Extract the (x, y) coordinate from the center of the cell holding the provided text.  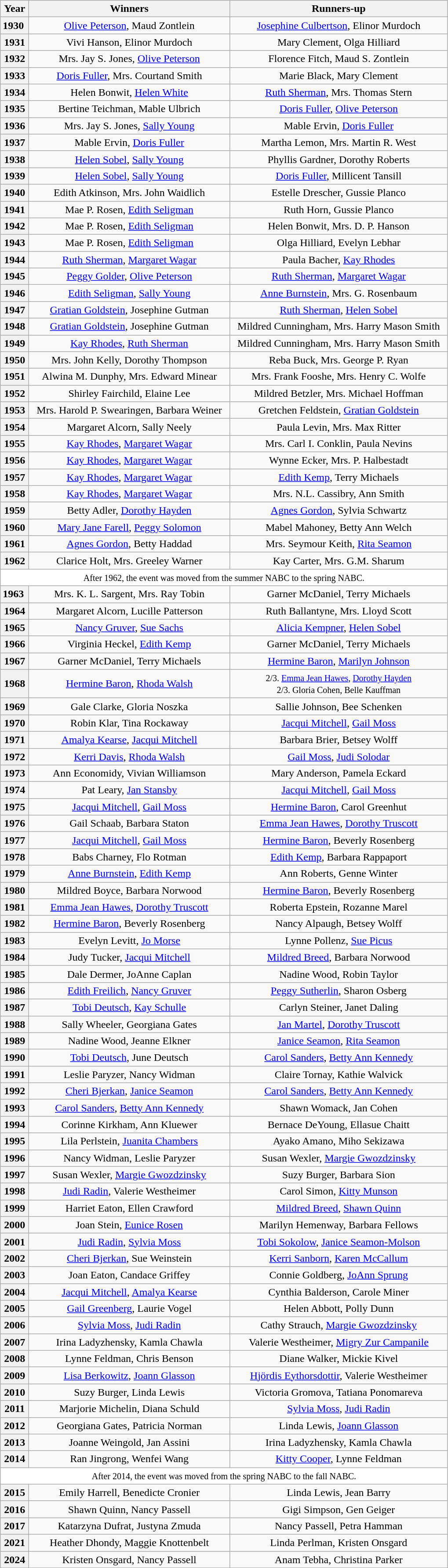
1948 (15, 327)
Judi Radin, Sylvia Moss (129, 1241)
Doris Fuller, Millicent Tansill (339, 176)
Janice Seamon, Rita Seamon (339, 1041)
Reba Buck, Mrs. George P. Ryan (339, 360)
Shirley Fairchild, Elaine Lee (129, 393)
1942 (15, 226)
1966 (15, 644)
Florence Fitch, Maud S. Zontlein (339, 59)
1953 (15, 410)
Ruth Sherman, Helen Sobel (339, 310)
Ayako Amano, Miho Sekizawa (339, 1141)
1983 (15, 940)
1992 (15, 1091)
1938 (15, 159)
Judi Radin, Valerie Westheimer (129, 1191)
Paula Bacher, Kay Rhodes (339, 260)
Anne Burnstein, Edith Kemp (129, 874)
Georgiana Gates, Patricia Norman (129, 1426)
1990 (15, 1058)
1991 (15, 1074)
Nadine Wood, Jeanne Elkner (129, 1041)
Pat Leary, Jan Stansby (129, 790)
Victoria Gromova, Tatiana Ponomareva (339, 1392)
Lynne Feldman, Chris Benson (129, 1359)
Vivi Hanson, Elinor Murdoch (129, 42)
Peggy Sutherlin, Sharon Osberg (339, 991)
Robin Klar, Tina Rockaway (129, 723)
Heather Dhondy, Maggie Knottenbelt (129, 1543)
Lynne Pollenz, Sue Picus (339, 940)
Kerri Davis, Rhoda Walsh (129, 756)
2009 (15, 1376)
Tobi Sokolow, Janice Seamon-Molson (339, 1241)
Wynne Ecker, Mrs. P. Halbestadt (339, 460)
2000 (15, 1225)
1930 (15, 25)
1976 (15, 824)
Judy Tucker, Jacqui Mitchell (129, 957)
Linda Lewis, Joann Glasson (339, 1426)
Mildred Betzler, Mrs. Michael Hoffman (339, 393)
1963 (15, 594)
Valerie Westheimer, Migry Zur Campanile (339, 1342)
Tobi Deutsch, Kay Schulle (129, 1007)
2004 (15, 1292)
Cheri Bjerkan, Sue Weinstein (129, 1258)
1996 (15, 1158)
Doris Fuller, Olive Peterson (339, 109)
1959 (15, 511)
Suzy Burger, Linda Lewis (129, 1392)
Ann Economidy, Vivian Williamson (129, 773)
1964 (15, 611)
Peggy Golder, Olive Peterson (129, 276)
Bertine Teichman, Mable Ulbrich (129, 109)
1940 (15, 192)
Paula Levin, Mrs. Max Ritter (339, 427)
Linda Lewis, Jean Barry (339, 1492)
Mildred Boyce, Barbara Norwood (129, 890)
1971 (15, 740)
Gail Moss, Judi Solodar (339, 756)
Carol Simon, Kitty Munson (339, 1191)
2007 (15, 1342)
Martha Lemon, Mrs. Martin R. West (339, 142)
Cheri Bjerkan, Janice Seamon (129, 1091)
1975 (15, 807)
Joan Eaton, Candace Griffey (129, 1275)
Alicia Kempner, Helen Sobel (339, 628)
Katarzyna Dufrat, Justyna Zmuda (129, 1526)
Winners (129, 9)
Doris Fuller, Mrs. Courtand Smith (129, 76)
Mabel Mahoney, Betty Ann Welch (339, 527)
Anam Tebha, Christina Parker (339, 1560)
Jacqui Mitchell, Amalya Kearse (129, 1292)
Cynthia Balderson, Carole Miner (339, 1292)
2017 (15, 1526)
1951 (15, 377)
1986 (15, 991)
1978 (15, 857)
Agnes Gordon, Betty Haddad (129, 544)
Carlyn Steiner, Janet Daling (339, 1007)
1969 (15, 706)
Cathy Strauch, Margie Gwozdzinsky (339, 1325)
1982 (15, 924)
Kay Carter, Mrs. G.M. Sharum (339, 561)
1989 (15, 1041)
2024 (15, 1560)
1961 (15, 544)
Joan Stein, Eunice Rosen (129, 1225)
Marjorie Michelin, Diana Schuld (129, 1409)
1970 (15, 723)
1958 (15, 494)
1939 (15, 176)
1977 (15, 840)
1935 (15, 109)
2015 (15, 1492)
Lila Perlstein, Juanita Chambers (129, 1141)
Nancy Passell, Petra Hamman (339, 1526)
Nadine Wood, Robin Taylor (339, 974)
After 2014, the event was moved from the spring NABC to the fall NABC. (224, 1476)
Year (15, 9)
Helen Abbott, Polly Dunn (339, 1309)
Hermine Baron, Rhoda Walsh (129, 684)
1987 (15, 1007)
Ruth Sherman, Mrs. Thomas Stern (339, 92)
2002 (15, 1258)
Shawn Quinn, Nancy Passell (129, 1509)
Joanne Weingold, Jan Assini (129, 1442)
Mrs. Frank Fooshe, Mrs. Henry C. Wolfe (339, 377)
1995 (15, 1141)
Agnes Gordon, Sylvia Schwartz (339, 511)
Mrs. K. L. Sargent, Mrs. Ray Tobin (129, 594)
1979 (15, 874)
Gretchen Feldstein, Gratian Goldstein (339, 410)
2016 (15, 1509)
1981 (15, 907)
1937 (15, 142)
Leslie Paryzer, Nancy Widman (129, 1074)
Edith Kemp, Barbara Rappaport (339, 857)
1965 (15, 628)
Kitty Cooper, Lynne Feldman (339, 1459)
2/3. Emma Jean Hawes, Dorothy Hayden 2/3. Gloria Cohen, Belle Kauffman (339, 684)
Amalya Kearse, Jacqui Mitchell (129, 740)
Kay Rhodes, Ruth Sherman (129, 343)
1974 (15, 790)
Mrs. N.L. Cassibry, Ann Smith (339, 494)
1933 (15, 76)
Mrs. Harold P. Swearingen, Barbara Weiner (129, 410)
Emily Harrell, Benedicte Cronier (129, 1492)
2008 (15, 1359)
Diane Walker, Mickie Kivel (339, 1359)
1936 (15, 126)
1994 (15, 1125)
Marie Black, Mary Clement (339, 76)
Runners-up (339, 9)
Gail Greenberg, Laurie Vogel (129, 1309)
Gigi Simpson, Gen Geiger (339, 1509)
Marilyn Hemenway, Barbara Fellows (339, 1225)
Kristen Onsgard, Nancy Passell (129, 1560)
Mildred Breed, Shawn Quinn (339, 1208)
Jan Martel, Dorothy Truscott (339, 1024)
1972 (15, 756)
Roberta Epstein, Rozanne Marel (339, 907)
Nancy Widman, Leslie Paryzer (129, 1158)
Helen Bonwit, Mrs. D. P. Hanson (339, 226)
Ruth Horn, Gussie Planco (339, 210)
2001 (15, 1241)
1997 (15, 1175)
After 1962, the event was moved from the summer NABC to the spring NABC. (224, 577)
Gale Clarke, Gloria Noszka (129, 706)
1993 (15, 1108)
1931 (15, 42)
Nancy Gruver, Sue Sachs (129, 628)
1957 (15, 477)
1962 (15, 561)
1984 (15, 957)
Edith Kemp, Terry Michaels (339, 477)
Ann Roberts, Genne Winter (339, 874)
1949 (15, 343)
Edith Freilich, Nancy Gruver (129, 991)
Dale Dermer, JoAnne Caplan (129, 974)
Lisa Berkowitz, Joann Glasson (129, 1376)
2006 (15, 1325)
Claire Tornay, Kathie Walvick (339, 1074)
Mrs. Carl I. Conklin, Paula Nevins (339, 443)
1934 (15, 92)
1943 (15, 243)
Mary Jane Farell, Peggy Solomon (129, 527)
Josephine Culbertson, Elinor Murdoch (339, 25)
1999 (15, 1208)
Corinne Kirkham, Ann Kluewer (129, 1125)
Estelle Drescher, Gussie Planco (339, 192)
Suzy Burger, Barbara Sion (339, 1175)
Hermine Baron, Marilyn Johnson (339, 661)
Shawn Womack, Jan Cohen (339, 1108)
Nancy Alpaugh, Betsey Wolff (339, 924)
Sally Wheeler, Georgiana Gates (129, 1024)
Barbara Brier, Betsey Wolff (339, 740)
Margaret Alcorn, Lucille Patterson (129, 611)
Mildred Breed, Barbara Norwood (339, 957)
Gail Schaab, Barbara Staton (129, 824)
Harriet Eaton, Ellen Crawford (129, 1208)
Connie Goldberg, JoAnn Sprung (339, 1275)
1968 (15, 684)
Clarice Holt, Mrs. Greeley Warner (129, 561)
Hjördis Eythorsdottir, Valerie Westheimer (339, 1376)
1946 (15, 293)
Bernace DeYoung, Ellasue Chaitt (339, 1125)
1980 (15, 890)
Tobi Deutsch, June Deutsch (129, 1058)
1956 (15, 460)
Betty Adler, Dorothy Hayden (129, 511)
Phyllis Gardner, Dorothy Roberts (339, 159)
1967 (15, 661)
Mrs. John Kelly, Dorothy Thompson (129, 360)
Linda Perlman, Kristen Onsgard (339, 1543)
1941 (15, 210)
2014 (15, 1459)
2003 (15, 1275)
1998 (15, 1191)
1944 (15, 260)
Ran Jingrong, Wenfei Wang (129, 1459)
2005 (15, 1309)
1952 (15, 393)
2012 (15, 1426)
Sallie Johnson, Bee Schenken (339, 706)
2021 (15, 1543)
Mrs. Seymour Keith, Rita Seamon (339, 544)
Alwina M. Dunphy, Mrs. Edward Minear (129, 377)
Virginia Heckel, Edith Kemp (129, 644)
Mrs. Jay S. Jones, Olive Peterson (129, 59)
1954 (15, 427)
1950 (15, 360)
Mrs. Jay S. Jones, Sally Young (129, 126)
Edith Atkinson, Mrs. John Waidlich (129, 192)
1960 (15, 527)
Ruth Ballantyne, Mrs. Lloyd Scott (339, 611)
2013 (15, 1442)
Kerri Sanborn, Karen McCallum (339, 1258)
1973 (15, 773)
Mary Clement, Olga Hilliard (339, 42)
1988 (15, 1024)
Olive Peterson, Maud Zontlein (129, 25)
Hermine Baron, Carol Greenhut (339, 807)
1945 (15, 276)
1947 (15, 310)
Evelyn Levitt, Jo Morse (129, 940)
2011 (15, 1409)
Edith Seligman, Sally Young (129, 293)
Anne Burnstein, Mrs. G. Rosenbaum (339, 293)
Babs Charney, Flo Rotman (129, 857)
Margaret Alcorn, Sally Neely (129, 427)
1932 (15, 59)
1955 (15, 443)
2010 (15, 1392)
Olga Hilliard, Evelyn Lebhar (339, 243)
Mary Anderson, Pamela Eckard (339, 773)
Helen Bonwit, Helen White (129, 92)
1985 (15, 974)
